Locate the cell with the specified text and output its (X, Y) center coordinate. 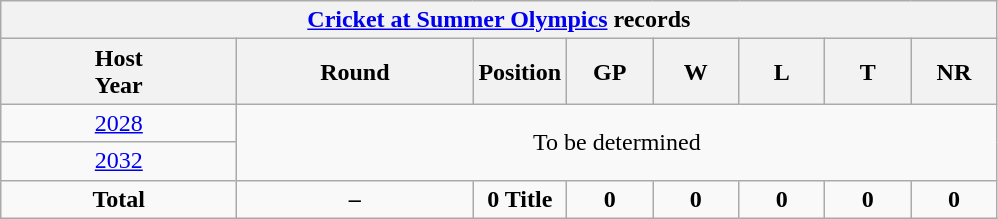
– (355, 199)
To be determined (617, 142)
0 Title (520, 199)
L (782, 72)
T (868, 72)
Position (520, 72)
Total (119, 199)
GP (610, 72)
NR (954, 72)
W (696, 72)
2032 (119, 161)
Round (355, 72)
HostYear (119, 72)
2028 (119, 123)
Cricket at Summer Olympics records (499, 20)
